Pinpoint the cell where the given text exists, returning its (X, Y) midpoint coordinate. 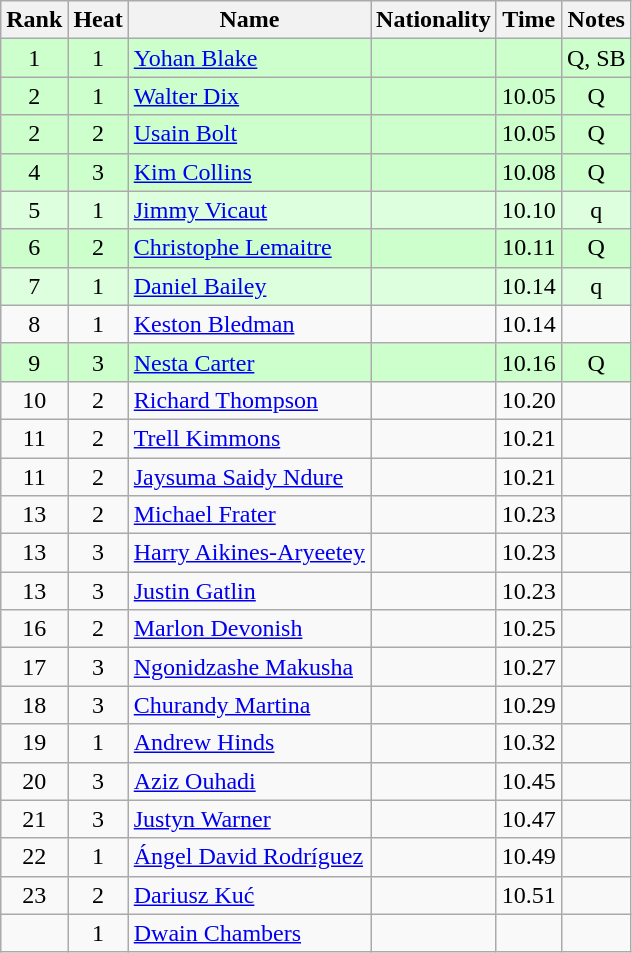
10.16 (528, 362)
4 (34, 172)
Dwain Chambers (249, 933)
Time (528, 20)
23 (34, 895)
10.29 (528, 705)
Q, SB (596, 58)
7 (34, 286)
Christophe Lemaitre (249, 248)
Ngonidzashe Makusha (249, 667)
10.32 (528, 743)
Harry Aikines-Aryeetey (249, 553)
10.25 (528, 629)
Walter Dix (249, 96)
22 (34, 857)
10.51 (528, 895)
Andrew Hinds (249, 743)
10.27 (528, 667)
10.10 (528, 210)
9 (34, 362)
10.11 (528, 248)
Trell Kimmons (249, 438)
10.08 (528, 172)
10 (34, 400)
8 (34, 324)
Heat (98, 20)
Justin Gatlin (249, 591)
6 (34, 248)
19 (34, 743)
10.20 (528, 400)
Michael Frater (249, 515)
Nesta Carter (249, 362)
Churandy Martina (249, 705)
Notes (596, 20)
5 (34, 210)
Aziz Ouhadi (249, 781)
20 (34, 781)
Name (249, 20)
16 (34, 629)
Jaysuma Saidy Ndure (249, 477)
Usain Bolt (249, 134)
Rank (34, 20)
Dariusz Kuć (249, 895)
17 (34, 667)
10.49 (528, 857)
Nationality (434, 20)
21 (34, 819)
Kim Collins (249, 172)
Marlon Devonish (249, 629)
Daniel Bailey (249, 286)
Richard Thompson (249, 400)
Yohan Blake (249, 58)
10.47 (528, 819)
10.45 (528, 781)
Jimmy Vicaut (249, 210)
Ángel David Rodríguez (249, 857)
Keston Bledman (249, 324)
Justyn Warner (249, 819)
18 (34, 705)
